Search for the cell housing the specified text and yield its [X, Y] center coordinate. 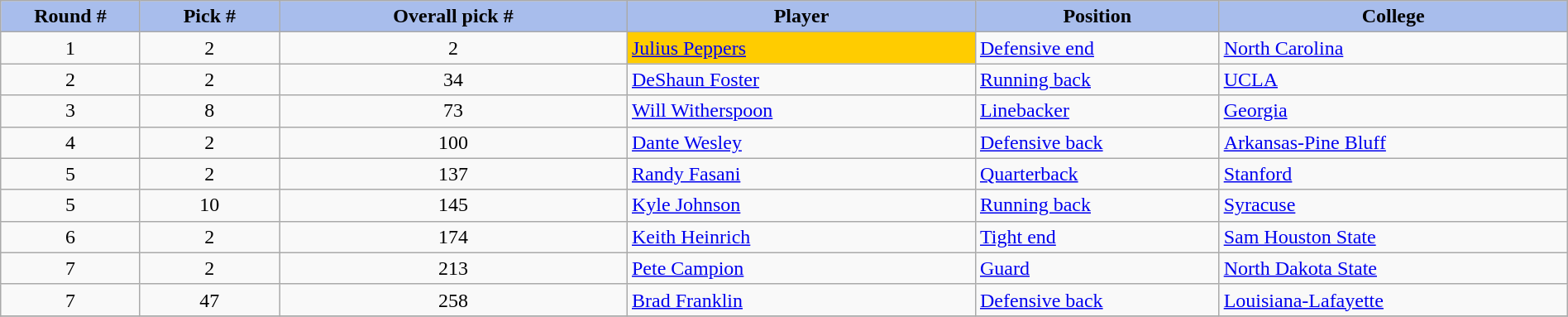
UCLA [1393, 79]
College [1393, 17]
Tight end [1097, 237]
Randy Fasani [801, 174]
137 [453, 174]
47 [209, 300]
34 [453, 79]
174 [453, 237]
Dante Wesley [801, 142]
North Carolina [1393, 48]
Julius Peppers [801, 48]
Round # [70, 17]
North Dakota State [1393, 268]
Overall pick # [453, 17]
Louisiana-Lafayette [1393, 300]
Brad Franklin [801, 300]
4 [70, 142]
100 [453, 142]
Quarterback [1097, 174]
213 [453, 268]
73 [453, 111]
Player [801, 17]
8 [209, 111]
Pick # [209, 17]
Georgia [1393, 111]
Linebacker [1097, 111]
Will Witherspoon [801, 111]
3 [70, 111]
DeShaun Foster [801, 79]
6 [70, 237]
10 [209, 205]
258 [453, 300]
Keith Heinrich [801, 237]
Guard [1097, 268]
Pete Campion [801, 268]
Sam Houston State [1393, 237]
Position [1097, 17]
Syracuse [1393, 205]
Kyle Johnson [801, 205]
145 [453, 205]
Arkansas-Pine Bluff [1393, 142]
1 [70, 48]
Stanford [1393, 174]
Defensive end [1097, 48]
